Find where the given text appears and provide that cell's center as [X, Y] coordinate. 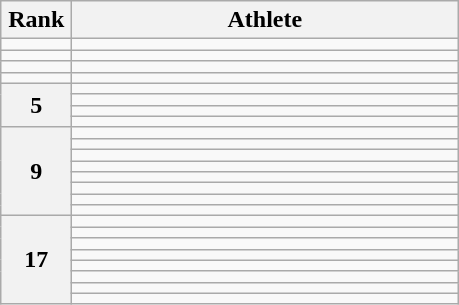
Athlete [265, 20]
5 [36, 105]
9 [36, 171]
Rank [36, 20]
17 [36, 260]
